Return the (x, y) coordinate for the center point of the cell that contains the specified text.  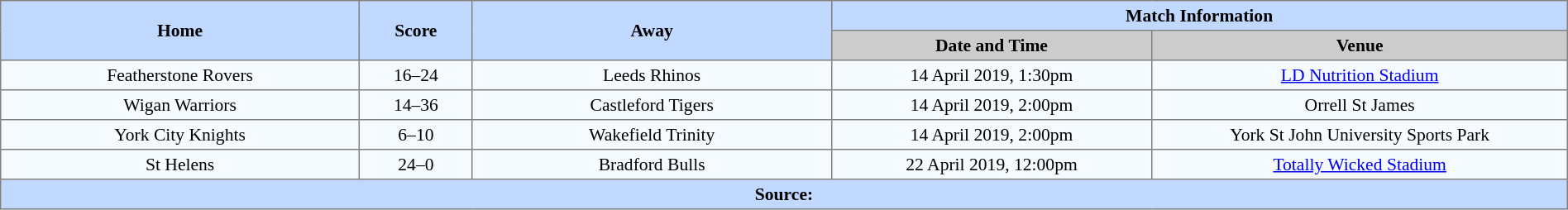
Venue (1360, 45)
Home (180, 31)
14–36 (415, 105)
24–0 (415, 165)
16–24 (415, 75)
St Helens (180, 165)
Castleford Tigers (652, 105)
Leeds Rhinos (652, 75)
Totally Wicked Stadium (1360, 165)
Wigan Warriors (180, 105)
Date and Time (992, 45)
6–10 (415, 135)
York St John University Sports Park (1360, 135)
Away (652, 31)
Wakefield Trinity (652, 135)
Bradford Bulls (652, 165)
Featherstone Rovers (180, 75)
Match Information (1199, 16)
LD Nutrition Stadium (1360, 75)
Score (415, 31)
14 April 2019, 1:30pm (992, 75)
22 April 2019, 12:00pm (992, 165)
York City Knights (180, 135)
Orrell St James (1360, 105)
Source: (784, 194)
